Extract the (x, y) coordinate from the center of the cell holding the provided text.  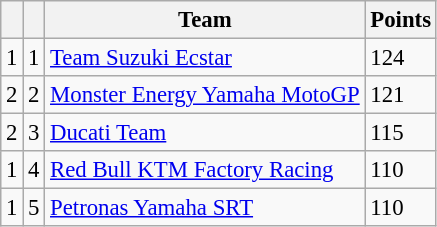
Red Bull KTM Factory Racing (205, 170)
Team (205, 20)
Team Suzuki Ecstar (205, 58)
Ducati Team (205, 133)
Petronas Yamaha SRT (205, 208)
Monster Energy Yamaha MotoGP (205, 95)
3 (34, 133)
115 (400, 133)
124 (400, 58)
Points (400, 20)
5 (34, 208)
4 (34, 170)
121 (400, 95)
